Return the [x, y] coordinate for the center point of the cell that contains the specified text.  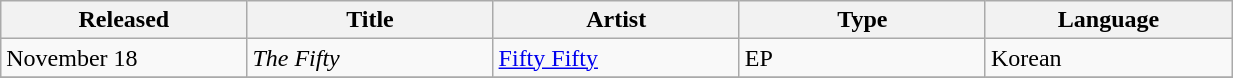
Korean [1108, 58]
EP [862, 58]
Type [862, 20]
The Fifty [370, 58]
Artist [616, 20]
Title [370, 20]
Language [1108, 20]
November 18 [124, 58]
Released [124, 20]
Fifty Fifty [616, 58]
